Pinpoint the cell where the given text exists, returning its (X, Y) midpoint coordinate. 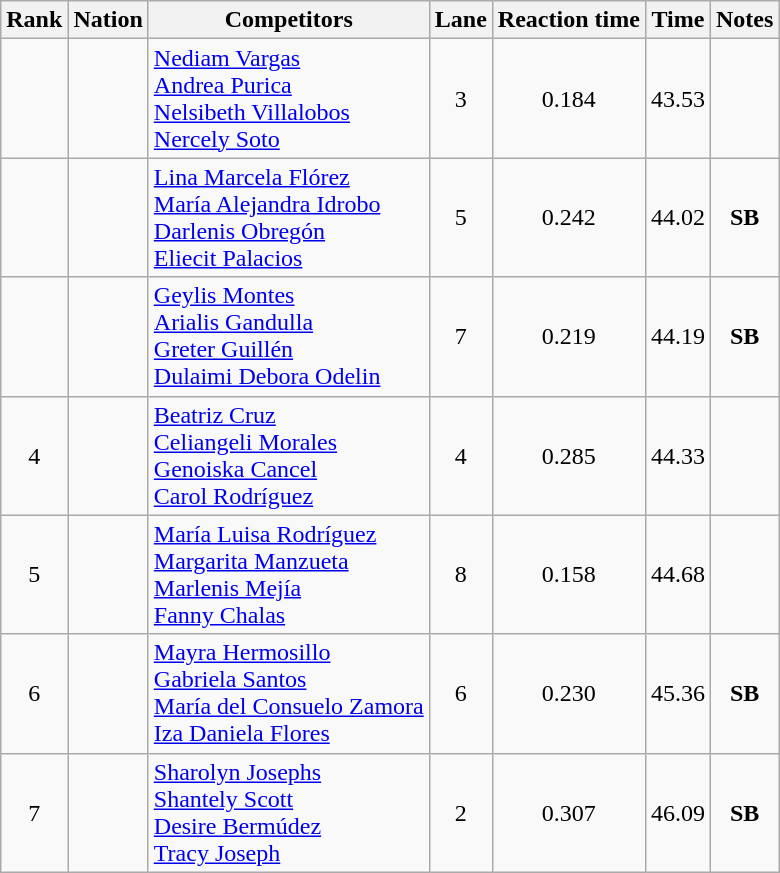
2 (460, 812)
46.09 (678, 812)
0.219 (568, 336)
Notes (744, 20)
Rank (34, 20)
Sharolyn JosephsShantely ScottDesire BermúdezTracy Joseph (288, 812)
44.02 (678, 218)
0.158 (568, 574)
3 (460, 98)
0.230 (568, 694)
Lane (460, 20)
0.285 (568, 456)
Mayra HermosilloGabriela SantosMaría del Consuelo ZamoraIza Daniela Flores (288, 694)
Lina Marcela FlórezMaría Alejandra IdroboDarlenis ObregónEliecit Palacios (288, 218)
Beatriz CruzCeliangeli MoralesGenoiska CancelCarol Rodríguez (288, 456)
Geylis MontesArialis GandullaGreter GuillénDulaimi Debora Odelin (288, 336)
0.242 (568, 218)
43.53 (678, 98)
45.36 (678, 694)
María Luisa RodríguezMargarita ManzuetaMarlenis MejíaFanny Chalas (288, 574)
Time (678, 20)
0.184 (568, 98)
44.19 (678, 336)
Competitors (288, 20)
Nation (108, 20)
44.68 (678, 574)
Nediam VargasAndrea PuricaNelsibeth VillalobosNercely Soto (288, 98)
Reaction time (568, 20)
44.33 (678, 456)
8 (460, 574)
0.307 (568, 812)
